Locate the cell with the specified text and output its (x, y) center coordinate. 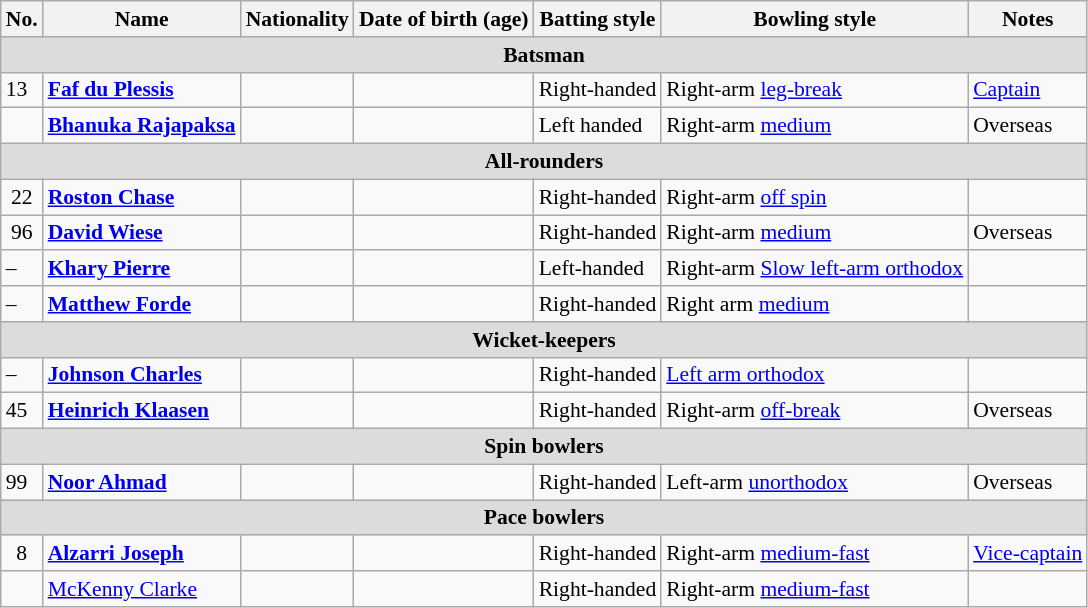
McKenny Clarke (142, 589)
Name (142, 19)
Date of birth (age) (444, 19)
Left handed (598, 126)
Right-arm off spin (814, 197)
Left-arm unorthodox (814, 482)
Bowling style (814, 19)
Nationality (298, 19)
Right-arm Slow left-arm orthodox (814, 269)
Pace bowlers (544, 518)
Batsman (544, 55)
Spin bowlers (544, 447)
Left-handed (598, 269)
13 (22, 90)
Batting style (598, 19)
Khary Pierre (142, 269)
Noor Ahmad (142, 482)
Johnson Charles (142, 375)
45 (22, 411)
All-rounders (544, 162)
22 (22, 197)
Notes (1028, 19)
Alzarri Joseph (142, 554)
Right arm medium (814, 304)
No. (22, 19)
Heinrich Klaasen (142, 411)
David Wiese (142, 233)
Matthew Forde (142, 304)
Captain (1028, 90)
Faf du Plessis (142, 90)
Left arm orthodox (814, 375)
Right-arm leg-break (814, 90)
99 (22, 482)
8 (22, 554)
Bhanuka Rajapaksa (142, 126)
Right-arm off-break (814, 411)
96 (22, 233)
Wicket-keepers (544, 340)
Vice-captain (1028, 554)
Roston Chase (142, 197)
